Detect which cell encompasses the target text, then output its [X, Y] center coordinate. 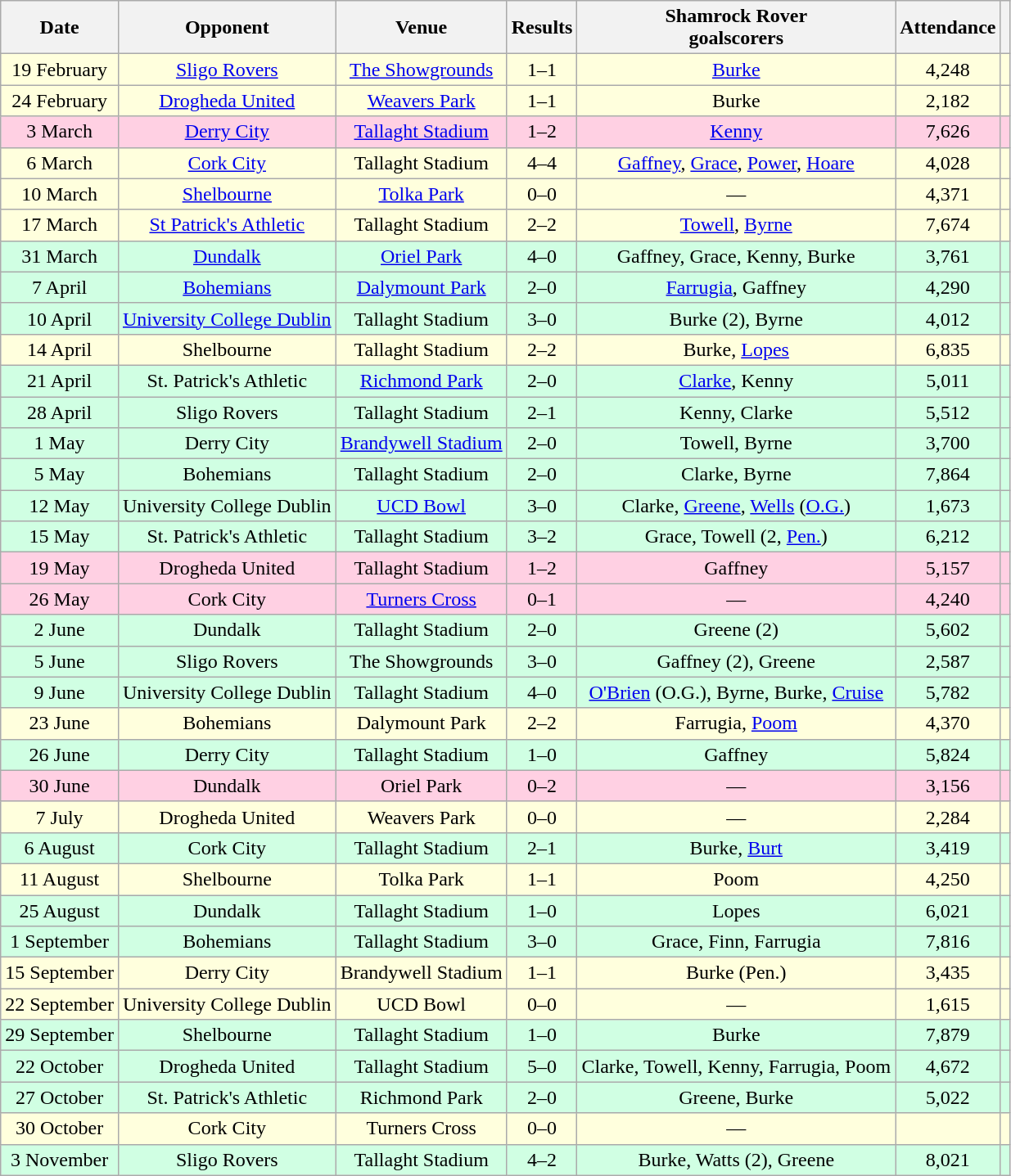
3,156 [948, 786]
Farrugia, Poom [737, 723]
Opponent [227, 28]
4,240 [948, 599]
Clarke, Towell, Kenny, Farrugia, Poom [737, 1066]
2 June [60, 630]
7,626 [948, 132]
2,587 [948, 661]
Burke, Burt [737, 848]
Burke (2), Byrne [737, 318]
28 April [60, 412]
22 September [60, 1004]
25 August [60, 911]
3 November [60, 1160]
7,816 [948, 942]
0–2 [542, 786]
Burke, Lopes [737, 349]
10 April [60, 318]
4,290 [948, 287]
4–2 [542, 1160]
O'Brien (O.G.), Byrne, Burke, Cruise [737, 692]
15 May [60, 537]
4,248 [948, 70]
1 May [60, 444]
Burke, Watts (2), Greene [737, 1160]
26 June [60, 755]
2,284 [948, 817]
6 August [60, 848]
6,021 [948, 911]
30 October [60, 1129]
10 March [60, 194]
19 February [60, 70]
5,512 [948, 412]
6 March [60, 163]
23 June [60, 723]
3 March [60, 132]
Attendance [948, 28]
Clarke, Greene, Wells (O.G.) [737, 506]
4,028 [948, 163]
4,012 [948, 318]
3,761 [948, 256]
3–2 [542, 537]
27 October [60, 1097]
Clarke, Kenny [737, 381]
4,250 [948, 879]
Grace, Towell (2, Pen.) [737, 537]
8,021 [948, 1160]
4–4 [542, 163]
11 August [60, 879]
1,673 [948, 506]
17 March [60, 225]
19 May [60, 568]
3,419 [948, 848]
9 June [60, 692]
5 June [60, 661]
Shamrock Rovergoalscorers [737, 28]
12 May [60, 506]
Date [60, 28]
14 April [60, 349]
5,602 [948, 630]
5,782 [948, 692]
4,370 [948, 723]
Grace, Finn, Farrugia [737, 942]
7 July [60, 817]
5,022 [948, 1097]
Gaffney, Grace, Power, Hoare [737, 163]
22 October [60, 1066]
29 September [60, 1035]
4,371 [948, 194]
1 September [60, 942]
4,672 [948, 1066]
Poom [737, 879]
5,157 [948, 568]
6,835 [948, 349]
31 March [60, 256]
Lopes [737, 911]
2,182 [948, 101]
Clarke, Byrne [737, 475]
Greene (2) [737, 630]
5,011 [948, 381]
0–1 [542, 599]
Burke (Pen.) [737, 973]
6,212 [948, 537]
Farrugia, Gaffney [737, 287]
Gaffney (2), Greene [737, 661]
Venue [421, 28]
St Patrick's Athletic [227, 225]
3,435 [948, 973]
5–0 [542, 1066]
1,615 [948, 1004]
3,700 [948, 444]
Results [542, 28]
7,864 [948, 475]
24 February [60, 101]
5,824 [948, 755]
Gaffney, Grace, Kenny, Burke [737, 256]
15 September [60, 973]
7,674 [948, 225]
5 May [60, 475]
7,879 [948, 1035]
26 May [60, 599]
30 June [60, 786]
Kenny, Clarke [737, 412]
Greene, Burke [737, 1097]
Kenny [737, 132]
21 April [60, 381]
7 April [60, 287]
